From the cell containing the given text, extract its center point as [X, Y] coordinate. 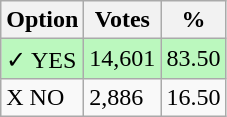
% [194, 20]
Option [42, 20]
X NO [42, 97]
83.50 [194, 59]
✓ YES [42, 59]
14,601 [122, 59]
Votes [122, 20]
2,886 [122, 97]
16.50 [194, 97]
